Output the (x, y) coordinate of the center of the cell containing the given text.  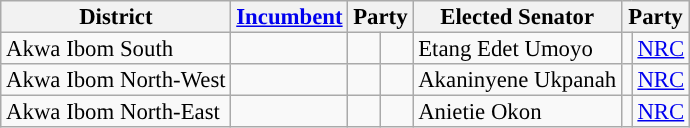
Etang Edet Umoyo (518, 49)
Akwa Ibom North-West (116, 80)
District (116, 17)
Anietie Okon (518, 112)
Akwa Ibom North-East (116, 112)
Incumbent (290, 17)
Elected Senator (518, 17)
Akaninyene Ukpanah (518, 80)
Akwa Ibom South (116, 49)
